Search for the cell housing the specified text and yield its [x, y] center coordinate. 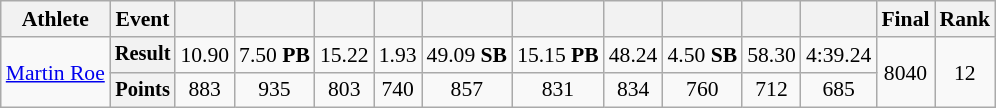
685 [838, 90]
12 [964, 72]
7.50 PB [274, 55]
760 [702, 90]
740 [398, 90]
58.30 [772, 55]
1.93 [398, 55]
Martin Roe [56, 72]
Athlete [56, 19]
803 [344, 90]
935 [274, 90]
883 [204, 90]
4.50 SB [702, 55]
4:39.24 [838, 55]
Event [143, 19]
48.24 [634, 55]
Result [143, 55]
857 [468, 90]
831 [558, 90]
10.90 [204, 55]
834 [634, 90]
15.22 [344, 55]
8040 [905, 72]
Points [143, 90]
49.09 SB [468, 55]
Rank [964, 19]
15.15 PB [558, 55]
712 [772, 90]
Final [905, 19]
